Extract the (X, Y) coordinate from the center of the cell holding the provided text.  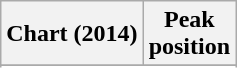
Peakposition (189, 34)
Chart (2014) (72, 34)
